Capture the cell that displays the provided text and extract its [x, y] central coordinate. 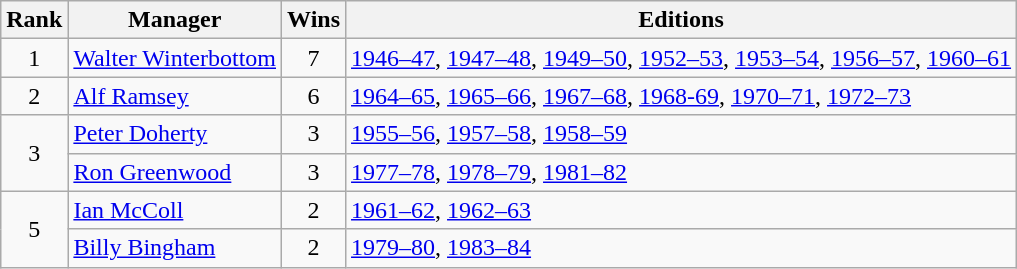
7 [314, 58]
Editions [682, 20]
Manager [175, 20]
Wins [314, 20]
Alf Ramsey [175, 96]
Rank [34, 20]
1961–62, 1962–63 [682, 210]
Billy Bingham [175, 248]
1977–78, 1978–79, 1981–82 [682, 172]
1979–80, 1983–84 [682, 248]
1964–65, 1965–66, 1967–68, 1968-69, 1970–71, 1972–73 [682, 96]
1946–47, 1947–48, 1949–50, 1952–53, 1953–54, 1956–57, 1960–61 [682, 58]
Peter Doherty [175, 134]
Ian McColl [175, 210]
Ron Greenwood [175, 172]
1 [34, 58]
6 [314, 96]
5 [34, 229]
1955–56, 1957–58, 1958–59 [682, 134]
Walter Winterbottom [175, 58]
